Identify which cell holds the provided text, then report its [X, Y] central coordinate. 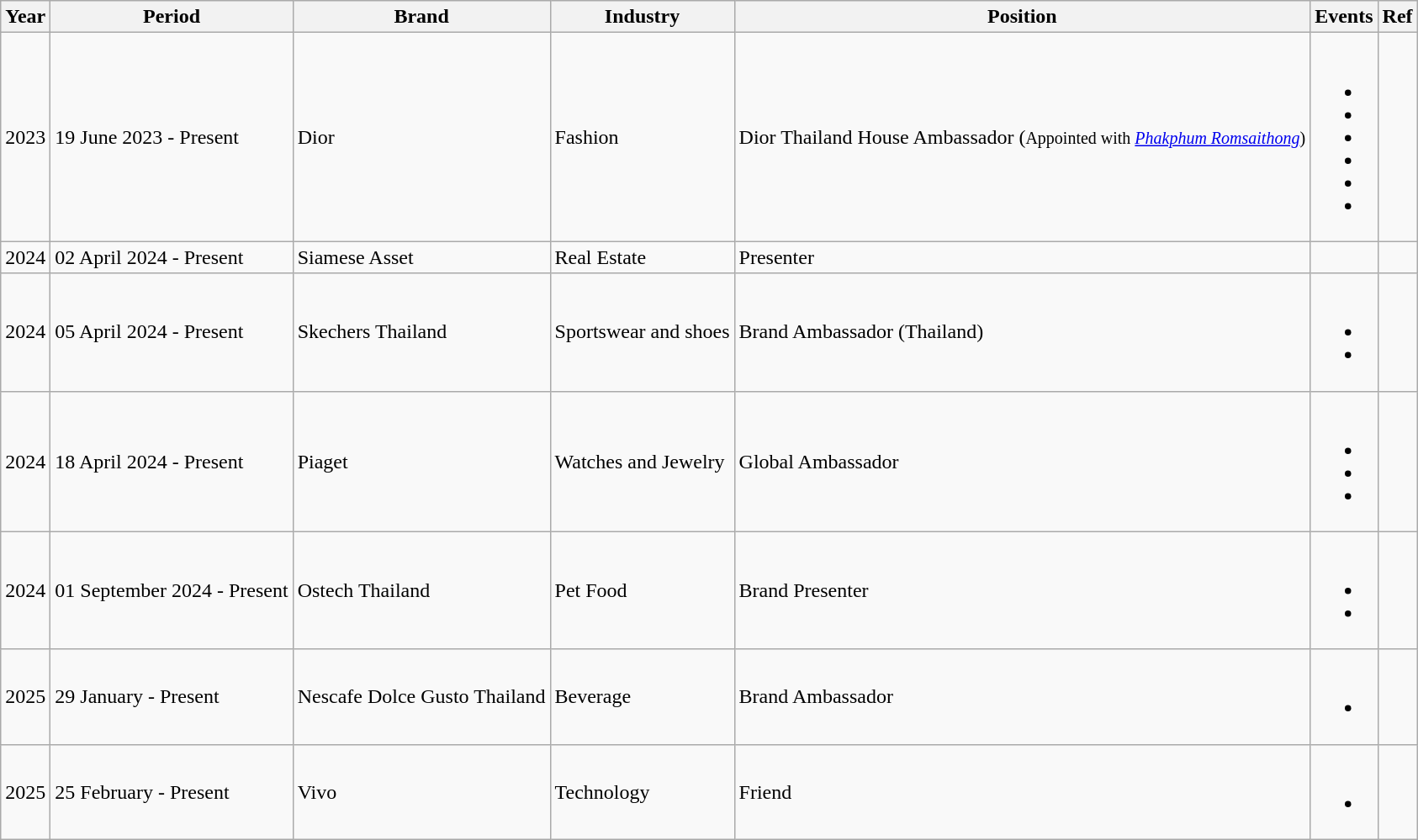
Real Estate [643, 257]
Presenter [1023, 257]
Events [1344, 17]
Industry [643, 17]
02 April 2024 - Present [172, 257]
Period [172, 17]
18 April 2024 - Present [172, 461]
Fashion [643, 137]
Brand Ambassador (Thailand) [1023, 332]
Dior [421, 137]
Sportswear and shoes [643, 332]
19 June 2023 - Present [172, 137]
Beverage [643, 696]
Brand Presenter [1023, 590]
Technology [643, 792]
25 February - Present [172, 792]
Brand [421, 17]
Year [25, 17]
Vivo [421, 792]
01 September 2024 - Present [172, 590]
Watches and Jewelry [643, 461]
Ostech Thailand [421, 590]
Brand Ambassador [1023, 696]
Global Ambassador [1023, 461]
Position [1023, 17]
29 January - Present [172, 696]
Skechers Thailand [421, 332]
Friend [1023, 792]
Nescafe Dolce Gusto Thailand [421, 696]
Siamese Asset [421, 257]
Pet Food [643, 590]
Ref [1398, 17]
Piaget [421, 461]
2023 [25, 137]
05 April 2024 - Present [172, 332]
Dior Thailand House Ambassador (Appointed with Phakphum Romsaithong) [1023, 137]
